Capture the cell that displays the provided text and extract its (x, y) central coordinate. 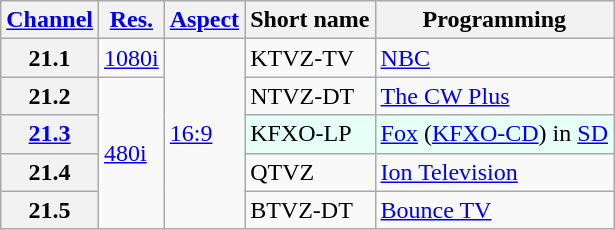
NBC (494, 58)
Short name (310, 20)
QTVZ (310, 172)
21.1 (50, 58)
1080i (132, 58)
Programming (494, 20)
Bounce TV (494, 210)
21.4 (50, 172)
21.5 (50, 210)
Aspect (204, 20)
Fox (KFXO-CD) in SD (494, 134)
21.2 (50, 96)
BTVZ-DT (310, 210)
KTVZ-TV (310, 58)
Res. (132, 20)
Channel (50, 20)
KFXO-LP (310, 134)
480i (132, 153)
21.3 (50, 134)
Ion Television (494, 172)
The CW Plus (494, 96)
16:9 (204, 134)
NTVZ-DT (310, 96)
